Locate the cell with the specified text and output its [x, y] center coordinate. 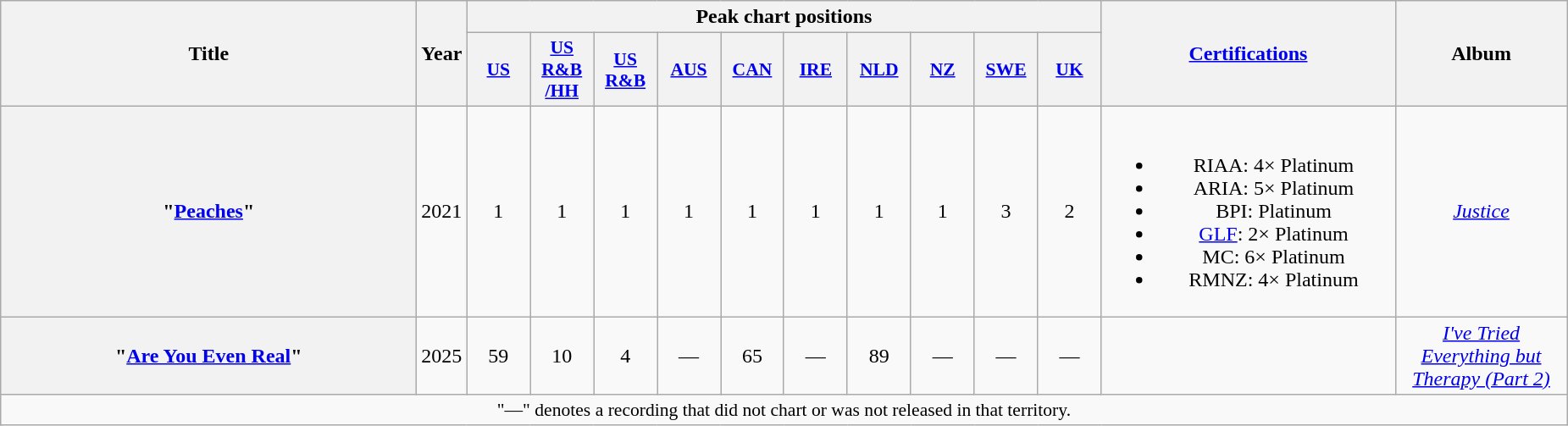
USR&B/HH [562, 69]
RIAA: 4× PlatinumARIA: 5× PlatinumBPI: PlatinumGLF: 2× PlatinumMC: 6× PlatinumRMNZ: 4× Platinum [1249, 211]
2021 [442, 211]
10 [562, 356]
UK [1069, 69]
Peak chart positions [784, 17]
2025 [442, 356]
Year [442, 54]
89 [879, 356]
AUS [690, 69]
65 [752, 356]
2 [1069, 211]
Justice [1481, 211]
59 [498, 356]
"Are You Even Real" [208, 356]
4 [625, 356]
USR&B [625, 69]
CAN [752, 69]
I've Tried Everything but Therapy (Part 2) [1481, 356]
NLD [879, 69]
SWE [1006, 69]
3 [1006, 211]
"Peaches" [208, 211]
Title [208, 54]
NZ [942, 69]
Certifications [1249, 54]
"—" denotes a recording that did not chart or was not released in that territory. [784, 410]
IRE [815, 69]
US [498, 69]
Album [1481, 54]
